Identify which cell holds the provided text, then report its [x, y] central coordinate. 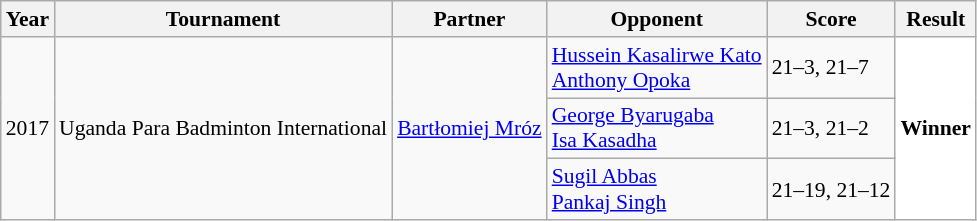
Result [936, 19]
21–3, 21–7 [832, 68]
Bartłomiej Mróz [470, 128]
Year [28, 19]
George Byarugaba Isa Kasadha [657, 128]
Opponent [657, 19]
Partner [470, 19]
Tournament [223, 19]
Sugil Abbas Pankaj Singh [657, 190]
Score [832, 19]
Uganda Para Badminton International [223, 128]
Winner [936, 128]
Hussein Kasalirwe Kato Anthony Opoka [657, 68]
2017 [28, 128]
21–19, 21–12 [832, 190]
21–3, 21–2 [832, 128]
